From the cell containing the given text, extract its center point as [x, y] coordinate. 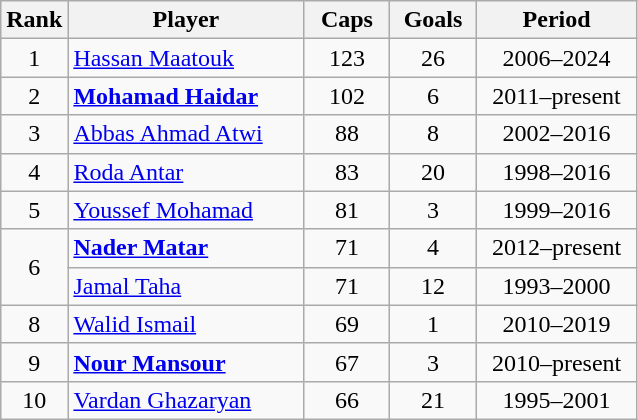
Youssef Mohamad [186, 210]
1995–2001 [556, 400]
2006–2024 [556, 58]
2010–present [556, 362]
Hassan Maatouk [186, 58]
10 [34, 400]
21 [433, 400]
Vardan Ghazaryan [186, 400]
Abbas Ahmad Atwi [186, 134]
2010–2019 [556, 324]
1998–2016 [556, 172]
102 [347, 96]
20 [433, 172]
83 [347, 172]
2 [34, 96]
123 [347, 58]
88 [347, 134]
5 [34, 210]
Roda Antar [186, 172]
1999–2016 [556, 210]
9 [34, 362]
2002–2016 [556, 134]
2012–present [556, 248]
26 [433, 58]
Nour Mansour [186, 362]
Jamal Taha [186, 286]
Period [556, 20]
66 [347, 400]
Rank [34, 20]
1993–2000 [556, 286]
81 [347, 210]
Walid Ismail [186, 324]
67 [347, 362]
12 [433, 286]
Nader Matar [186, 248]
2011–present [556, 96]
Goals [433, 20]
Mohamad Haidar [186, 96]
Caps [347, 20]
Player [186, 20]
69 [347, 324]
